Return [x, y] of the center of cell containing provided text 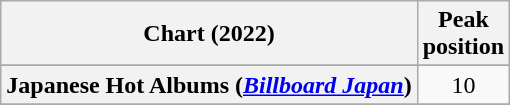
10 [463, 85]
Japanese Hot Albums (Billboard Japan) [209, 85]
Chart (2022) [209, 34]
Peakposition [463, 34]
